Extract the (X, Y) coordinate from the center of the cell holding the provided text.  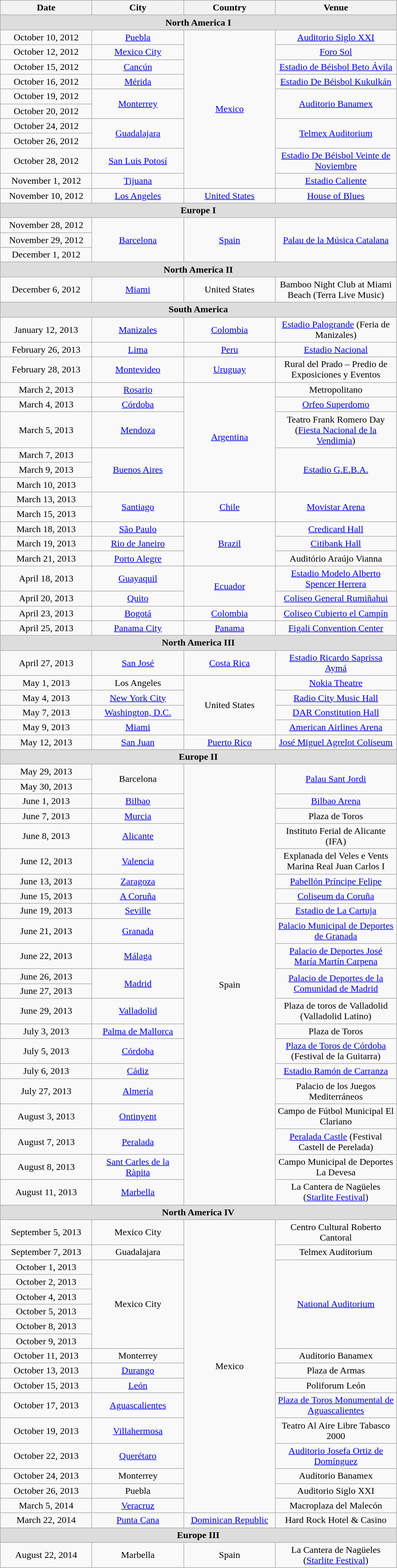
Rosario (138, 390)
September 7, 2013 (46, 1252)
Coliseum da Coruña (336, 896)
March 19, 2013 (46, 544)
North America I (198, 23)
Coliseo Cubierto el Campín (336, 613)
March 4, 2013 (46, 404)
May 4, 2013 (46, 698)
José Miguel Agrelot Coliseum (336, 742)
Estadio de La Cartuja (336, 911)
October 26, 2012 (46, 141)
Palau de la Música Catalana (336, 240)
Montevideo (138, 370)
Palma de Mallorca (138, 1031)
August 7, 2013 (46, 1142)
October 5, 2013 (46, 1311)
April 23, 2013 (46, 613)
Metropolitano (336, 390)
June 26, 2013 (46, 976)
October 17, 2013 (46, 1405)
San Luis Potosí (138, 161)
Estadio Nacional (336, 350)
Estadio Palogrande (Feria de Manizales) (336, 329)
April 27, 2013 (46, 663)
Santiago (138, 507)
Madrid (138, 983)
Movistar Arena (336, 507)
Durango (138, 1371)
Estadio Ricardo Saprissa Aymá (336, 663)
Explanada del Veles e Vents Marina Real Juan Carlos I (336, 861)
Brazil (230, 544)
May 12, 2013 (46, 742)
Estadio Caliente (336, 181)
South America (198, 310)
Bilbao (138, 801)
February 26, 2013 (46, 350)
American Airlines Arena (336, 727)
October 10, 2012 (46, 37)
March 22, 2014 (46, 1520)
Panama (230, 628)
Málaga (138, 956)
October 16, 2012 (46, 82)
Washington, D.C. (138, 712)
March 5, 2014 (46, 1505)
October 26, 2013 (46, 1491)
Chile (230, 507)
October 8, 2013 (46, 1326)
Pabellón Príncipe Felipe (336, 881)
León (138, 1385)
Nokia Theatre (336, 683)
Teatro Frank Romero Day (Fiesta Nacional de la Vendimia) (336, 430)
October 19, 2013 (46, 1431)
Estadio Modelo Alberto Spencer Herrera (336, 579)
March 15, 2013 (46, 514)
Peralada (138, 1142)
Bilbao Arena (336, 801)
May 1, 2013 (46, 683)
Radio City Music Hall (336, 698)
Rio de Janeiro (138, 544)
June 19, 2013 (46, 911)
November 10, 2012 (46, 195)
San Juan (138, 742)
Porto Alegre (138, 559)
Lima (138, 350)
June 22, 2013 (46, 956)
July 6, 2013 (46, 1071)
October 28, 2012 (46, 161)
Estadio De Béisbol Kukulkán (336, 82)
Mendoza (138, 430)
October 20, 2012 (46, 111)
February 28, 2013 (46, 370)
Peralada Castle (Festival Castell de Perelada) (336, 1142)
Bamboo Night Club at Miami Beach (Terra Live Music) (336, 290)
Costa Rica (230, 663)
Venue (336, 8)
June 21, 2013 (46, 931)
March 10, 2013 (46, 484)
Teatro Al Aire Libre Tabasco 2000 (336, 1431)
Macroplaza del Malecón (336, 1505)
June 12, 2013 (46, 861)
Palacio Municipal de Deportes de Granada (336, 931)
Palacio de los Juegos Mediterráneos (336, 1091)
Europe I (198, 211)
October 2, 2013 (46, 1282)
North America II (198, 270)
October 15, 2013 (46, 1385)
New York City (138, 698)
Date (46, 8)
Querétaro (138, 1456)
Hard Rock Hotel & Casino (336, 1520)
Auditorio Josefa Ortiz de Domínguez (336, 1456)
Sant Carles de la Ràpita (138, 1167)
October 24, 2012 (46, 126)
Citibank Hall (336, 544)
Estadio Ramón de Carranza (336, 1071)
Rural del Prado – Predio de Exposiciones y Eventos (336, 370)
Granada (138, 931)
San José (138, 663)
Palacio de Deportes José María Martín Carpena (336, 956)
April 20, 2013 (46, 599)
June 13, 2013 (46, 881)
Alicante (138, 836)
Valencia (138, 861)
October 15, 2012 (46, 67)
March 13, 2013 (46, 499)
Buenos Aires (138, 470)
Palau Sant Jordi (336, 779)
Dominican Republic (230, 1520)
May 30, 2013 (46, 787)
Europe II (198, 757)
November 29, 2012 (46, 240)
DAR Constitution Hall (336, 712)
Punta Cana (138, 1520)
Country (230, 8)
June 1, 2013 (46, 801)
Coliseo General Rumiñahui (336, 599)
Villahermosa (138, 1431)
São Paulo (138, 529)
December 1, 2012 (46, 255)
March 21, 2013 (46, 559)
October 4, 2013 (46, 1297)
Instituto Ferial de Alicante (IFA) (336, 836)
Veracruz (138, 1505)
A Coruña (138, 896)
December 6, 2012 (46, 290)
May 9, 2013 (46, 727)
July 3, 2013 (46, 1031)
Tijuana (138, 181)
Europe III (198, 1535)
Valladolid (138, 1011)
Campo Municipal de Deportes La Devesa (336, 1167)
October 13, 2013 (46, 1371)
July 27, 2013 (46, 1091)
June 27, 2013 (46, 991)
June 29, 2013 (46, 1011)
Orfeo Superdomo (336, 404)
March 9, 2013 (46, 470)
September 5, 2013 (46, 1232)
May 29, 2013 (46, 772)
January 12, 2013 (46, 329)
Murcia (138, 816)
Figali Convention Center (336, 628)
August 11, 2013 (46, 1192)
March 18, 2013 (46, 529)
Puerto Rico (230, 742)
Argentina (230, 437)
October 12, 2012 (46, 52)
Aguascalientes (138, 1405)
October 22, 2013 (46, 1456)
Zaragoza (138, 881)
Almería (138, 1091)
Manizales (138, 329)
March 7, 2013 (46, 455)
Guayaquil (138, 579)
Bogotá (138, 613)
Plaza de Toros de Córdoba (Festival de la Guitarra) (336, 1051)
Palacio de Deportes de la Comunidad de Madrid (336, 983)
Ontinyent (138, 1116)
Ecuador (230, 586)
House of Blues (336, 195)
Cancún (138, 67)
Mérida (138, 82)
Estadio G.E.B.A. (336, 470)
June 15, 2013 (46, 896)
North America III (198, 643)
Centro Cultural Roberto Cantoral (336, 1232)
October 19, 2012 (46, 96)
National Auditorium (336, 1304)
June 7, 2013 (46, 816)
October 9, 2013 (46, 1341)
April 25, 2013 (46, 628)
Peru (230, 350)
Plaza de Armas (336, 1371)
October 1, 2013 (46, 1267)
October 24, 2013 (46, 1476)
Estadio De Béisbol Veinte de Noviembre (336, 161)
March 2, 2013 (46, 390)
Seville (138, 911)
October 11, 2013 (46, 1356)
May 7, 2013 (46, 712)
Poliforum León (336, 1385)
March 5, 2013 (46, 430)
November 28, 2012 (46, 225)
Campo de Fútbol Municipal El Clariano (336, 1116)
August 3, 2013 (46, 1116)
August 8, 2013 (46, 1167)
City (138, 8)
Panama City (138, 628)
Estadio de Béisbol Beto Ávila (336, 67)
Uruguay (230, 370)
Cádiz (138, 1071)
North America IV (198, 1212)
Plaza de Toros Monumental de Aguascalientes (336, 1405)
Credicard Hall (336, 529)
November 1, 2012 (46, 181)
August 22, 2014 (46, 1555)
July 5, 2013 (46, 1051)
Plaza de toros de Valladolid (Valladolid Latino) (336, 1011)
Auditório Araújo Vianna (336, 559)
Quito (138, 599)
Foro Sol (336, 52)
June 8, 2013 (46, 836)
April 18, 2013 (46, 579)
